Scan for the cell matching the given text and deliver its [x, y] coordinate at center. 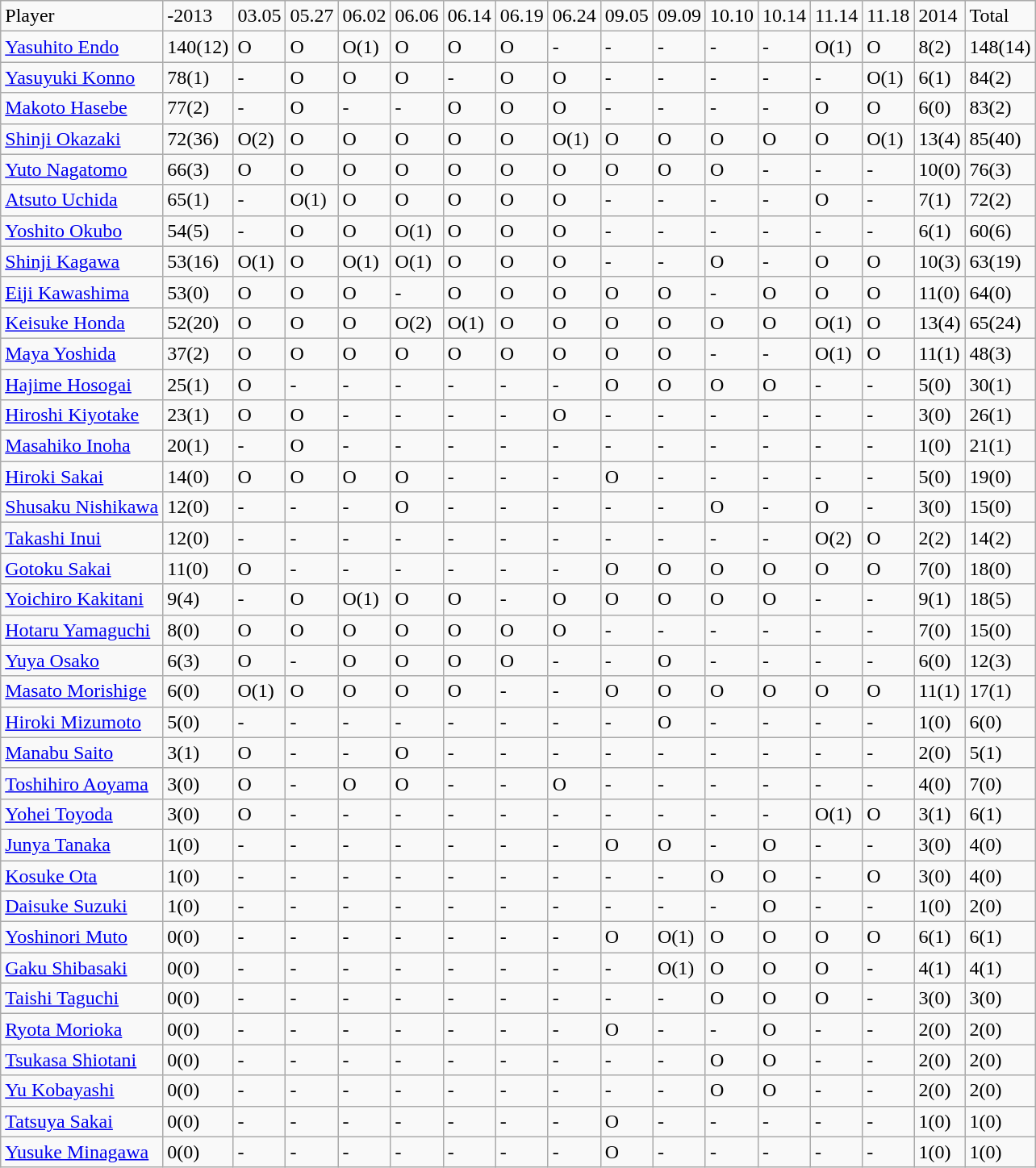
37(2) [198, 353]
Shusaku Nishikawa [82, 507]
148(14) [1000, 47]
09.09 [679, 16]
66(3) [198, 169]
85(40) [1000, 139]
78(1) [198, 77]
12(3) [1000, 661]
23(1) [198, 415]
Yusuke Minagawa [82, 1152]
Yu Kobayashi [82, 1091]
Atsuto Uchida [82, 200]
11.14 [837, 16]
76(3) [1000, 169]
Junya Tanaka [82, 845]
65(1) [198, 200]
Yuto Nagatomo [82, 169]
Maya Yoshida [82, 353]
06.06 [416, 16]
09.05 [626, 16]
Total [1000, 16]
Masato Morishige [82, 691]
10(3) [939, 261]
140(12) [198, 47]
8(0) [198, 630]
7(1) [939, 200]
60(6) [1000, 231]
Yoichiro Kakitani [82, 599]
06.19 [521, 16]
Yuya Osako [82, 661]
Yasuhito Endo [82, 47]
14(2) [1000, 538]
11.18 [888, 16]
Daisuke Suzuki [82, 907]
25(1) [198, 385]
18(5) [1000, 599]
26(1) [1000, 415]
Eiji Kawashima [82, 292]
8(2) [939, 47]
06.14 [470, 16]
10(0) [939, 169]
Hotaru Yamaguchi [82, 630]
54(5) [198, 231]
6(3) [198, 661]
20(1) [198, 446]
06.24 [574, 16]
5(1) [1000, 753]
2(2) [939, 538]
Keisuke Honda [82, 323]
Tatsuya Sakai [82, 1121]
Yoshinori Muto [82, 937]
Hiroshi Kiyotake [82, 415]
48(3) [1000, 353]
Taishi Taguchi [82, 999]
Takashi Inui [82, 538]
83(2) [1000, 108]
72(2) [1000, 200]
19(0) [1000, 477]
Yasuyuki Konno [82, 77]
Toshihiro Aoyama [82, 783]
14(0) [198, 477]
64(0) [1000, 292]
72(36) [198, 139]
21(1) [1000, 446]
Masahiko Inoha [82, 446]
Manabu Saito [82, 753]
Gaku Shibasaki [82, 968]
03.05 [260, 16]
52(20) [198, 323]
18(0) [1000, 569]
-2013 [198, 16]
Shinji Okazaki [82, 139]
9(4) [198, 599]
53(16) [198, 261]
Player [82, 16]
Hiroki Mizumoto [82, 722]
10.10 [731, 16]
Makoto Hasebe [82, 108]
30(1) [1000, 385]
17(1) [1000, 691]
84(2) [1000, 77]
Hajime Hosogai [82, 385]
63(19) [1000, 261]
Ryota Morioka [82, 1029]
Tsukasa Shiotani [82, 1060]
77(2) [198, 108]
9(1) [939, 599]
Kosuke Ota [82, 875]
Shinji Kagawa [82, 261]
06.02 [365, 16]
53(0) [198, 292]
10.14 [784, 16]
Yoshito Okubo [82, 231]
2014 [939, 16]
05.27 [311, 16]
Hiroki Sakai [82, 477]
Gotoku Sakai [82, 569]
Yohei Toyoda [82, 814]
65(24) [1000, 323]
